Search for the cell housing the specified text and yield its (x, y) center coordinate. 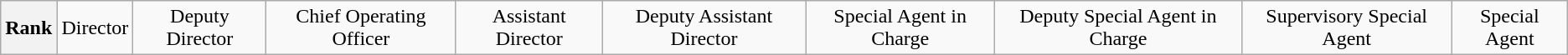
Special Agent (1509, 28)
Deputy Assistant Director (704, 28)
Deputy Director (199, 28)
Director (95, 28)
Assistant Director (529, 28)
Rank (28, 28)
Special Agent in Charge (900, 28)
Supervisory Special Agent (1347, 28)
Chief Operating Officer (361, 28)
Deputy Special Agent in Charge (1118, 28)
